Provide the (X, Y) coordinate of the cell's center where the given text is located.  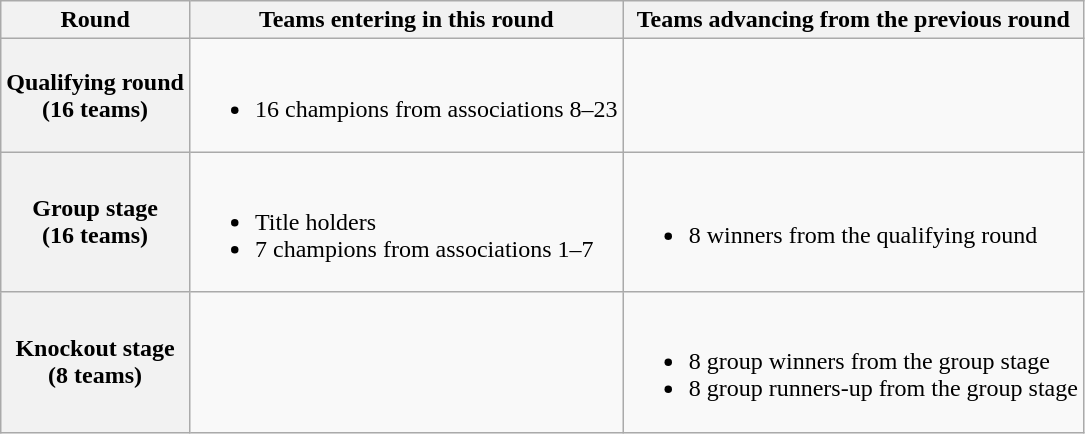
Title holders7 champions from associations 1–7 (406, 222)
8 group winners from the group stage8 group runners-up from the group stage (853, 362)
8 winners from the qualifying round (853, 222)
Teams entering in this round (406, 20)
Teams advancing from the previous round (853, 20)
16 champions from associations 8–23 (406, 96)
Group stage(16 teams) (96, 222)
Qualifying round(16 teams) (96, 96)
Knockout stage(8 teams) (96, 362)
Round (96, 20)
